Provide the (X, Y) coordinate of the cell's center where the given text is located.  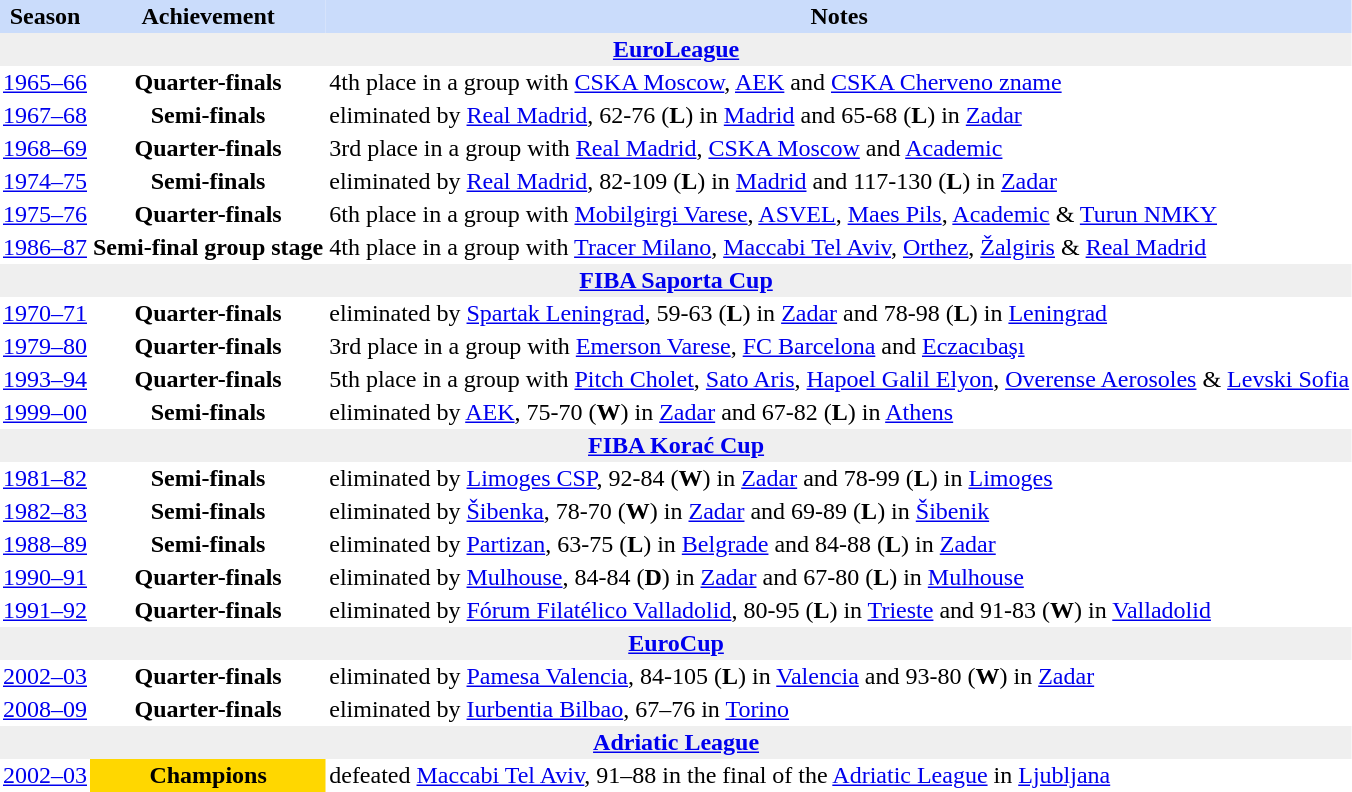
eliminated by Fórum Filatélico Valladolid, 80-95 (L) in Trieste and 91-83 (W) in Valladolid (839, 610)
eliminated by AEK, 75-70 (W) in Zadar and 67-82 (L) in Athens (839, 412)
FIBA Saporta Cup (676, 280)
Semi-final group stage (208, 248)
EuroCup (676, 644)
1993–94 (45, 380)
eliminated by Limoges CSP, 92-84 (W) in Zadar and 78-99 (L) in Limoges (839, 478)
eliminated by Iurbentia Bilbao, 67–76 in Torino (839, 710)
1991–92 (45, 610)
3rd place in a group with Emerson Varese, FC Barcelona and Eczacıbaşı (839, 346)
1974–75 (45, 182)
eliminated by Pamesa Valencia, 84-105 (L) in Valencia and 93-80 (W) in Zadar (839, 676)
1981–82 (45, 478)
5th place in a group with Pitch Cholet, Sato Aris, Hapoel Galil Elyon, Overense Aerosoles & Levski Sofia (839, 380)
eliminated by Mulhouse, 84-84 (D) in Zadar and 67-80 (L) in Mulhouse (839, 578)
1986–87 (45, 248)
EuroLeague (676, 50)
1982–83 (45, 512)
FIBA Korać Cup (676, 446)
3rd place in a group with Real Madrid, CSKA Moscow and Academic (839, 148)
eliminated by Real Madrid, 82-109 (L) in Madrid and 117-130 (L) in Zadar (839, 182)
Notes (839, 16)
1990–91 (45, 578)
defeated Maccabi Tel Aviv, 91–88 in the final of the Adriatic League in Ljubljana (839, 776)
6th place in a group with Mobilgirgi Varese, ASVEL, Maes Pils, Academic & Turun NMKY (839, 214)
Season (45, 16)
1975–76 (45, 214)
2008–09 (45, 710)
Achievement (208, 16)
Champions (208, 776)
Adriatic League (676, 742)
eliminated by Spartak Leningrad, 59-63 (L) in Zadar and 78-98 (L) in Leningrad (839, 314)
1979–80 (45, 346)
4th place in a group with CSKA Moscow, AEK and CSKA Cherveno zname (839, 82)
1965–66 (45, 82)
1988–89 (45, 544)
1970–71 (45, 314)
eliminated by Real Madrid, 62-76 (L) in Madrid and 65-68 (L) in Zadar (839, 116)
eliminated by Šibenka, 78-70 (W) in Zadar and 69-89 (L) in Šibenik (839, 512)
1999–00 (45, 412)
1967–68 (45, 116)
4th place in a group with Tracer Milano, Maccabi Tel Aviv, Orthez, Žalgiris & Real Madrid (839, 248)
eliminated by Partizan, 63-75 (L) in Belgrade and 84-88 (L) in Zadar (839, 544)
1968–69 (45, 148)
